Locate the cell with the specified text and output its (x, y) center coordinate. 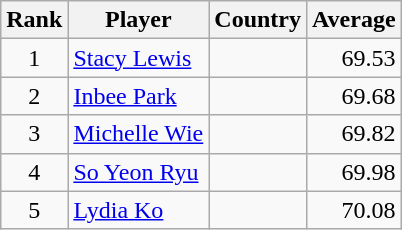
Michelle Wie (138, 134)
69.98 (354, 172)
4 (34, 172)
69.68 (354, 96)
5 (34, 210)
1 (34, 58)
69.53 (354, 58)
Inbee Park (138, 96)
2 (34, 96)
Lydia Ko (138, 210)
69.82 (354, 134)
Average (354, 20)
3 (34, 134)
Rank (34, 20)
So Yeon Ryu (138, 172)
70.08 (354, 210)
Player (138, 20)
Stacy Lewis (138, 58)
Country (258, 20)
